Pinpoint the cell where the given text exists, returning its (x, y) midpoint coordinate. 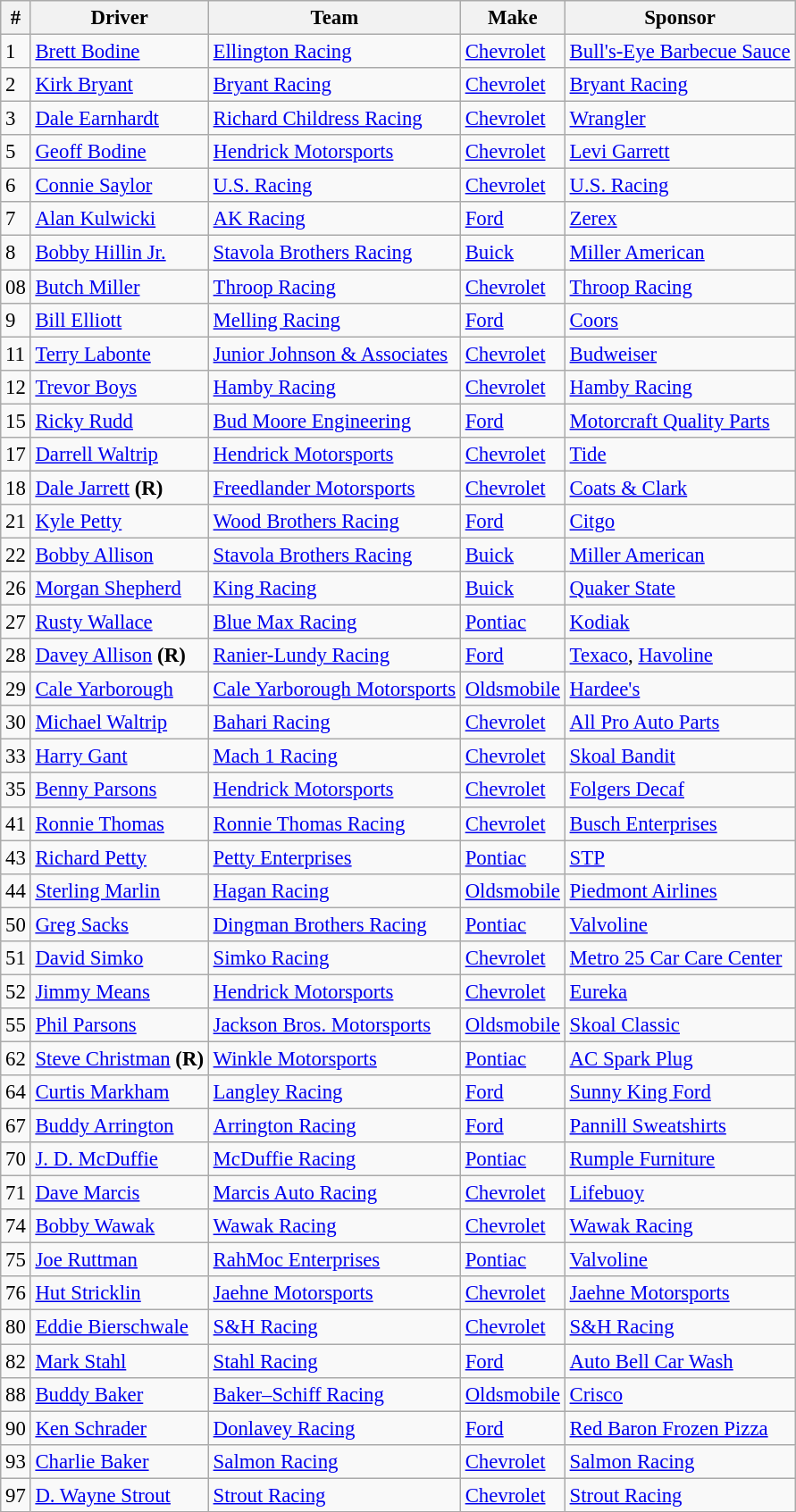
1 (16, 52)
Phil Parsons (120, 1025)
Joe Ruttman (120, 1260)
90 (16, 1428)
Harry Gant (120, 756)
Baker–Schiff Racing (334, 1394)
Geoff Bodine (120, 152)
Metro 25 Car Care Center (680, 958)
2 (16, 85)
30 (16, 723)
Skoal Classic (680, 1025)
71 (16, 1193)
Curtis Markham (120, 1092)
Jimmy Means (120, 991)
Wood Brothers Racing (334, 522)
Mark Stahl (120, 1361)
Tide (680, 455)
88 (16, 1394)
Red Baron Frozen Pizza (680, 1428)
Busch Enterprises (680, 823)
Hut Stricklin (120, 1294)
Quaker State (680, 589)
75 (16, 1260)
Bud Moore Engineering (334, 421)
Dave Marcis (120, 1193)
Jackson Bros. Motorsports (334, 1025)
7 (16, 219)
Terry Labonte (120, 354)
3 (16, 119)
08 (16, 287)
Richard Petty (120, 857)
33 (16, 756)
Coors (680, 320)
Dale Jarrett (R) (120, 488)
12 (16, 387)
Wrangler (680, 119)
Michael Waltrip (120, 723)
Sterling Marlin (120, 890)
All Pro Auto Parts (680, 723)
15 (16, 421)
AC Spark Plug (680, 1058)
Make (513, 18)
Richard Childress Racing (334, 119)
Winkle Motorsports (334, 1058)
Ellington Racing (334, 52)
76 (16, 1294)
27 (16, 622)
Eureka (680, 991)
Stahl Racing (334, 1361)
70 (16, 1159)
Hardee's (680, 689)
18 (16, 488)
D. Wayne Strout (120, 1495)
STP (680, 857)
Ronnie Thomas Racing (334, 823)
AK Racing (334, 219)
Benny Parsons (120, 790)
David Simko (120, 958)
Coats & Clark (680, 488)
Kyle Petty (120, 522)
17 (16, 455)
29 (16, 689)
52 (16, 991)
Motorcraft Quality Parts (680, 421)
Buddy Baker (120, 1394)
Blue Max Racing (334, 622)
Sponsor (680, 18)
Petty Enterprises (334, 857)
51 (16, 958)
J. D. McDuffie (120, 1159)
Folgers Decaf (680, 790)
Greg Sacks (120, 924)
41 (16, 823)
Team (334, 18)
Charlie Baker (120, 1461)
21 (16, 522)
55 (16, 1025)
Bobby Wawak (120, 1226)
Pannill Sweatshirts (680, 1126)
43 (16, 857)
Bobby Hillin Jr. (120, 253)
Melling Racing (334, 320)
King Racing (334, 589)
Texaco, Havoline (680, 656)
McDuffie Racing (334, 1159)
Darrell Waltrip (120, 455)
Butch Miller (120, 287)
Arrington Racing (334, 1126)
Bahari Racing (334, 723)
97 (16, 1495)
74 (16, 1226)
Davey Allison (R) (120, 656)
Levi Garrett (680, 152)
44 (16, 890)
Hagan Racing (334, 890)
Connie Saylor (120, 186)
RahMoc Enterprises (334, 1260)
Cale Yarborough Motorsports (334, 689)
Ricky Rudd (120, 421)
11 (16, 354)
Ronnie Thomas (120, 823)
Crisco (680, 1394)
Eddie Bierschwale (120, 1327)
Lifebuoy (680, 1193)
67 (16, 1126)
Freedlander Motorsports (334, 488)
Steve Christman (R) (120, 1058)
22 (16, 555)
5 (16, 152)
Donlavey Racing (334, 1428)
50 (16, 924)
80 (16, 1327)
Mach 1 Racing (334, 756)
Bobby Allison (120, 555)
Trevor Boys (120, 387)
Piedmont Airlines (680, 890)
Buddy Arrington (120, 1126)
Auto Bell Car Wash (680, 1361)
Morgan Shepherd (120, 589)
Brett Bodine (120, 52)
Sunny King Ford (680, 1092)
Langley Racing (334, 1092)
Dingman Brothers Racing (334, 924)
82 (16, 1361)
Bill Elliott (120, 320)
Bull's-Eye Barbecue Sauce (680, 52)
93 (16, 1461)
Citgo (680, 522)
Rusty Wallace (120, 622)
35 (16, 790)
Ranier-Lundy Racing (334, 656)
Driver (120, 18)
Ken Schrader (120, 1428)
Skoal Bandit (680, 756)
64 (16, 1092)
Budweiser (680, 354)
Dale Earnhardt (120, 119)
28 (16, 656)
Marcis Auto Racing (334, 1193)
# (16, 18)
Kodiak (680, 622)
6 (16, 186)
26 (16, 589)
Rumple Furniture (680, 1159)
Kirk Bryant (120, 85)
Junior Johnson & Associates (334, 354)
8 (16, 253)
Zerex (680, 219)
Simko Racing (334, 958)
Alan Kulwicki (120, 219)
Cale Yarborough (120, 689)
9 (16, 320)
62 (16, 1058)
